Provide the (X, Y) coordinate of the cell's center where the given text is located.  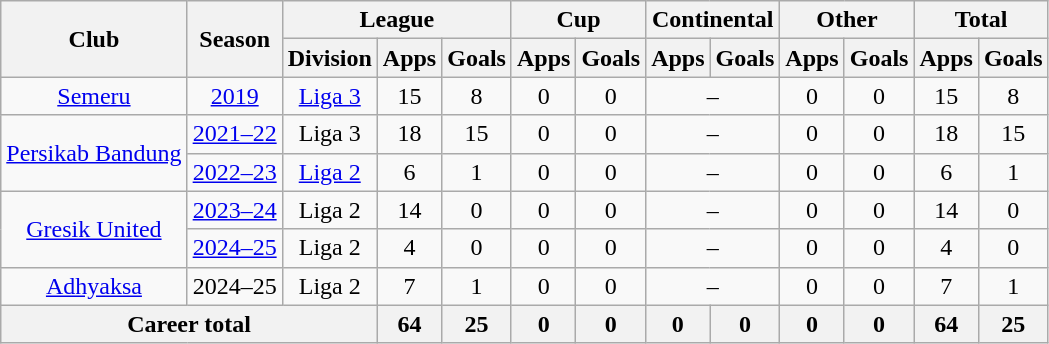
Continental (713, 20)
2021–22 (234, 134)
Semeru (94, 96)
Club (94, 39)
Gresik United (94, 229)
Cup (578, 20)
League (396, 20)
Season (234, 39)
Adhyaksa (94, 286)
Career total (190, 324)
Total (981, 20)
Division (330, 58)
2022–23 (234, 172)
2019 (234, 96)
Other (847, 20)
2023–24 (234, 210)
Persikab Bandung (94, 153)
